From the cell containing the given text, extract its center point as [X, Y] coordinate. 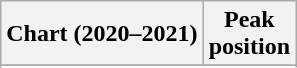
Peakposition [249, 34]
Chart (2020–2021) [102, 34]
